Search for the cell housing the specified text and yield its (X, Y) center coordinate. 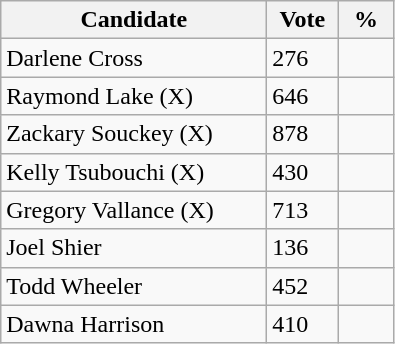
Dawna Harrison (134, 324)
Raymond Lake (X) (134, 96)
Todd Wheeler (134, 286)
Vote (302, 20)
136 (302, 248)
646 (302, 96)
430 (302, 172)
% (366, 20)
Darlene Cross (134, 58)
Joel Shier (134, 248)
Zackary Souckey (X) (134, 134)
410 (302, 324)
Gregory Vallance (X) (134, 210)
Kelly Tsubouchi (X) (134, 172)
878 (302, 134)
Candidate (134, 20)
276 (302, 58)
452 (302, 286)
713 (302, 210)
